Provide the [x, y] coordinate of the cell's center where the given text is located.  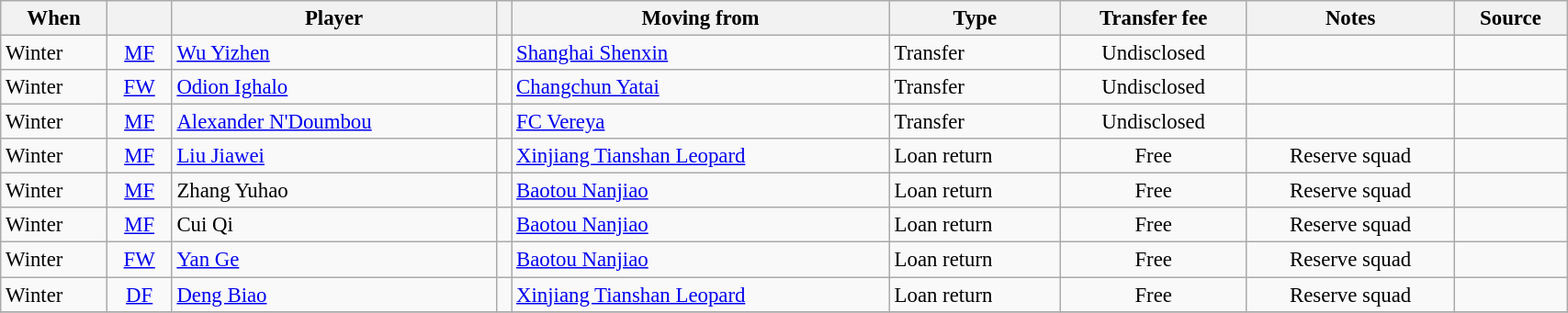
Alexander N'Doumbou [334, 122]
Type [975, 18]
Moving from [701, 18]
Deng Biao [334, 295]
Transfer fee [1154, 18]
Liu Jiawei [334, 156]
Cui Qi [334, 225]
Odion Ighalo [334, 87]
Notes [1350, 18]
Changchun Yatai [701, 87]
Player [334, 18]
Yan Ge [334, 260]
Shanghai Shenxin [701, 53]
DF [140, 295]
Wu Yizhen [334, 53]
FC Vereya [701, 122]
Source [1510, 18]
Zhang Yuhao [334, 191]
When [53, 18]
